Output the (X, Y) coordinate of the center of the cell containing the given text.  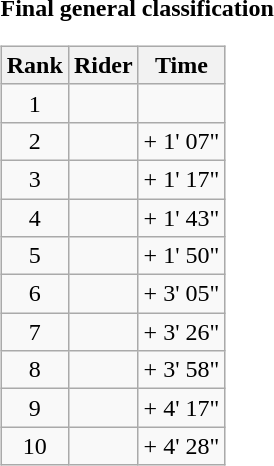
2 (34, 141)
+ 4' 28" (182, 446)
3 (34, 179)
8 (34, 370)
+ 1' 43" (182, 217)
+ 3' 58" (182, 370)
+ 1' 17" (182, 179)
+ 3' 26" (182, 332)
Rider (103, 65)
9 (34, 408)
+ 3' 05" (182, 294)
6 (34, 294)
+ 4' 17" (182, 408)
1 (34, 103)
+ 1' 07" (182, 141)
Time (182, 65)
4 (34, 217)
10 (34, 446)
+ 1' 50" (182, 256)
5 (34, 256)
Rank (34, 65)
7 (34, 332)
